Search for the cell housing the specified text and yield its (X, Y) center coordinate. 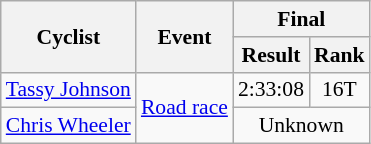
Unknown (302, 126)
Road race (184, 108)
16T (340, 90)
Result (271, 55)
Rank (340, 55)
2:33:08 (271, 90)
Chris Wheeler (68, 126)
Tassy Johnson (68, 90)
Final (302, 19)
Event (184, 36)
Cyclist (68, 36)
